Scan for the cell matching the given text and deliver its [x, y] coordinate at center. 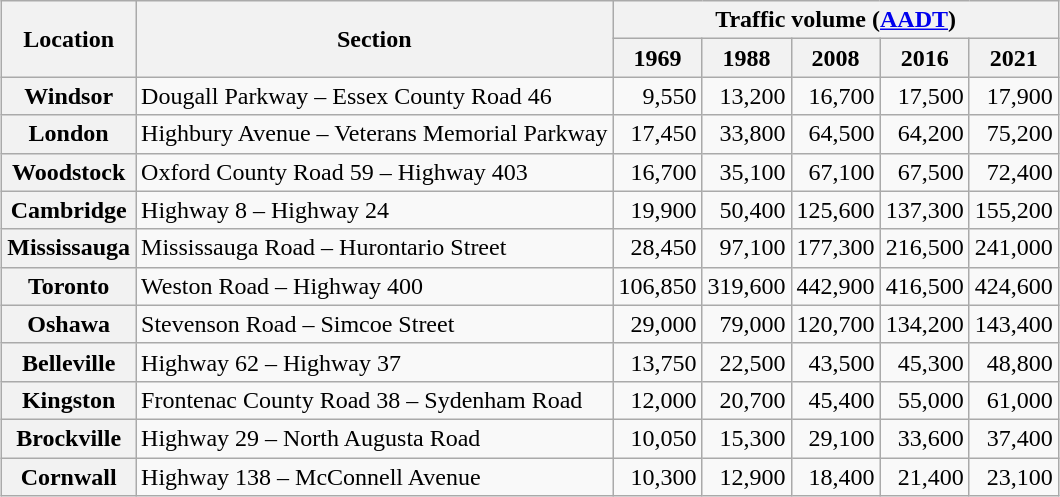
Mississauga [69, 248]
29,000 [658, 324]
120,700 [836, 324]
22,500 [746, 362]
28,450 [658, 248]
2016 [924, 58]
Mississauga Road – Hurontario Street [374, 248]
21,400 [924, 477]
Toronto [69, 286]
Location [69, 39]
29,100 [836, 438]
10,300 [658, 477]
Section [374, 39]
Highway 8 – Highway 24 [374, 210]
Traffic volume (AADT) [836, 20]
79,000 [746, 324]
424,600 [1014, 286]
19,900 [658, 210]
37,400 [1014, 438]
64,200 [924, 134]
Stevenson Road – Simcoe Street [374, 324]
43,500 [836, 362]
416,500 [924, 286]
45,400 [836, 400]
Highbury Avenue – Veterans Memorial Parkway [374, 134]
Dougall Parkway – Essex County Road 46 [374, 96]
33,800 [746, 134]
13,200 [746, 96]
125,600 [836, 210]
177,300 [836, 248]
17,500 [924, 96]
Weston Road – Highway 400 [374, 286]
106,850 [658, 286]
2008 [836, 58]
13,750 [658, 362]
134,200 [924, 324]
55,000 [924, 400]
Cornwall [69, 477]
Belleville [69, 362]
33,600 [924, 438]
1969 [658, 58]
2021 [1014, 58]
12,900 [746, 477]
155,200 [1014, 210]
17,450 [658, 134]
143,400 [1014, 324]
64,500 [836, 134]
Brockville [69, 438]
75,200 [1014, 134]
17,900 [1014, 96]
London [69, 134]
20,700 [746, 400]
Kingston [69, 400]
Oxford County Road 59 – Highway 403 [374, 172]
48,800 [1014, 362]
15,300 [746, 438]
10,050 [658, 438]
Woodstock [69, 172]
12,000 [658, 400]
72,400 [1014, 172]
Highway 62 – Highway 37 [374, 362]
Highway 138 – McConnell Avenue [374, 477]
Cambridge [69, 210]
35,100 [746, 172]
Windsor [69, 96]
319,600 [746, 286]
9,550 [658, 96]
442,900 [836, 286]
45,300 [924, 362]
61,000 [1014, 400]
67,500 [924, 172]
23,100 [1014, 477]
Highway 29 – North Augusta Road [374, 438]
137,300 [924, 210]
97,100 [746, 248]
241,000 [1014, 248]
50,400 [746, 210]
Frontenac County Road 38 – Sydenham Road [374, 400]
216,500 [924, 248]
18,400 [836, 477]
67,100 [836, 172]
Oshawa [69, 324]
1988 [746, 58]
